Locate the cell with the specified text and output its [x, y] center coordinate. 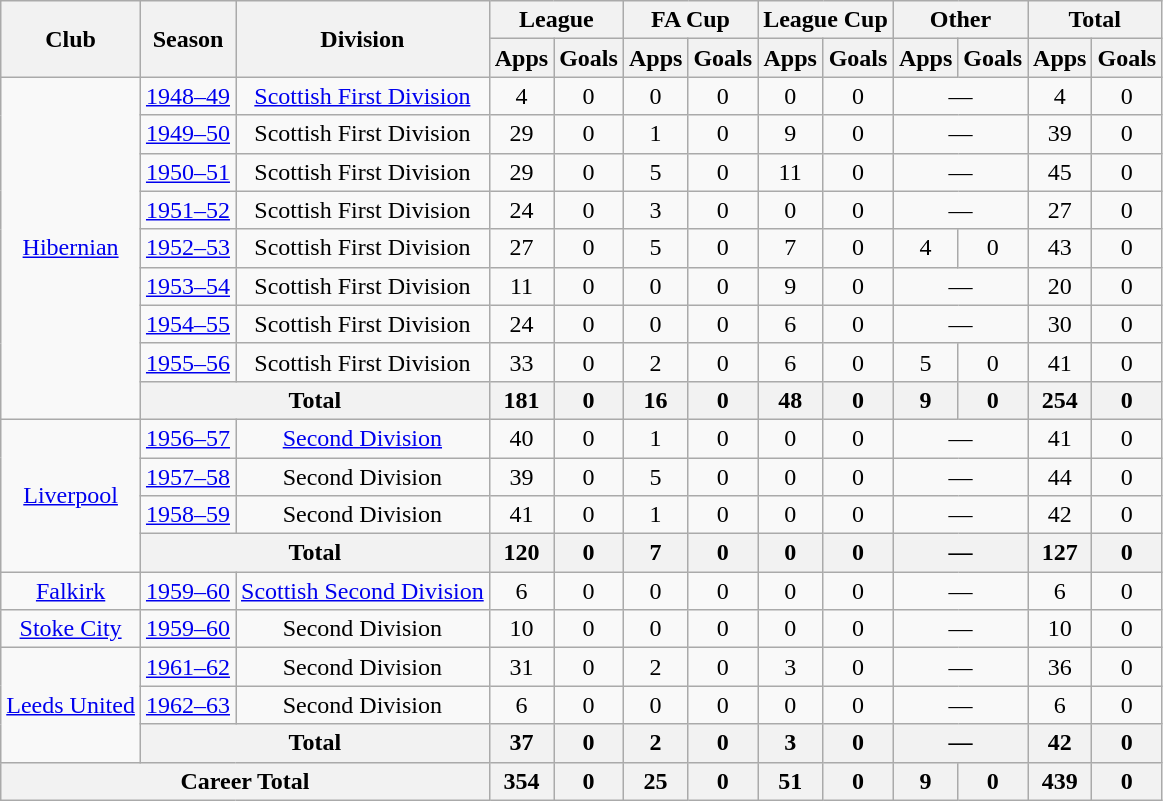
1961–62 [188, 667]
33 [521, 362]
25 [655, 781]
1951–52 [188, 210]
1954–55 [188, 324]
1957–58 [188, 477]
League [556, 20]
439 [1060, 781]
254 [1060, 400]
1952–53 [188, 248]
1958–59 [188, 515]
30 [1060, 324]
181 [521, 400]
1956–57 [188, 438]
20 [1060, 286]
44 [1060, 477]
Leeds United [71, 705]
31 [521, 667]
40 [521, 438]
48 [790, 400]
Liverpool [71, 495]
120 [521, 553]
League Cup [826, 20]
16 [655, 400]
1962–63 [188, 705]
43 [1060, 248]
Scottish Second Division [363, 591]
51 [790, 781]
Stoke City [71, 629]
Career Total [245, 781]
1955–56 [188, 362]
Other [960, 20]
Falkirk [71, 591]
Hibernian [71, 248]
Season [188, 39]
36 [1060, 667]
127 [1060, 553]
1953–54 [188, 286]
1948–49 [188, 96]
37 [521, 743]
354 [521, 781]
Club [71, 39]
1950–51 [188, 172]
FA Cup [690, 20]
1949–50 [188, 134]
45 [1060, 172]
Division [363, 39]
